Return (X, Y) of the center of cell containing provided text 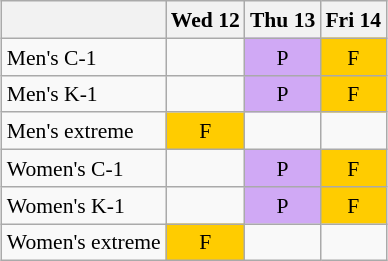
Women's C-1 (84, 168)
Men's K-1 (84, 94)
Thu 13 (283, 20)
Fri 14 (353, 20)
Men's C-1 (84, 56)
Women's K-1 (84, 204)
Men's extreme (84, 130)
Wed 12 (206, 20)
Women's extreme (84, 242)
